Find where the given text appears and provide that cell's center as (X, Y) coordinate. 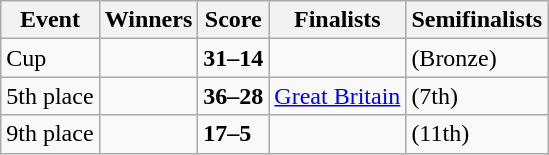
(Bronze) (477, 58)
9th place (50, 134)
Great Britain (338, 96)
5th place (50, 96)
Event (50, 20)
Winners (148, 20)
Cup (50, 58)
(11th) (477, 134)
17–5 (234, 134)
Score (234, 20)
Semifinalists (477, 20)
(7th) (477, 96)
36–28 (234, 96)
31–14 (234, 58)
Finalists (338, 20)
